Return the [X, Y] coordinate for the center point of the cell that contains the specified text.  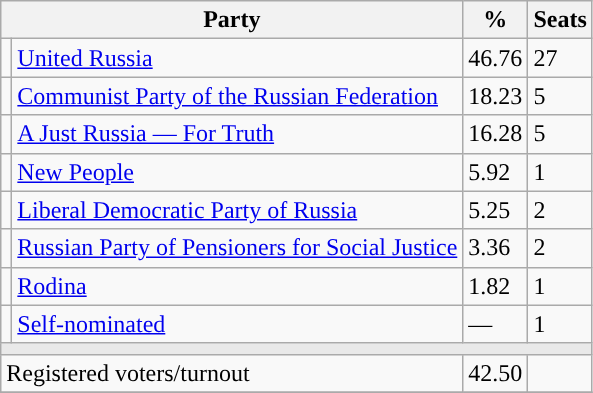
1.82 [496, 286]
16.28 [496, 134]
Liberal Democratic Party of Russia [238, 210]
— [496, 324]
27 [560, 58]
5.92 [496, 172]
18.23 [496, 96]
% [496, 20]
Rodina [238, 286]
Communist Party of the Russian Federation [238, 96]
Russian Party of Pensioners for Social Justice [238, 248]
United Russia [238, 58]
A Just Russia — For Truth [238, 134]
Self-nominated [238, 324]
46.76 [496, 58]
Party [232, 20]
Seats [560, 20]
New People [238, 172]
42.50 [496, 373]
3.36 [496, 248]
Registered voters/turnout [232, 373]
5.25 [496, 210]
